Search for the cell housing the specified text and yield its (X, Y) center coordinate. 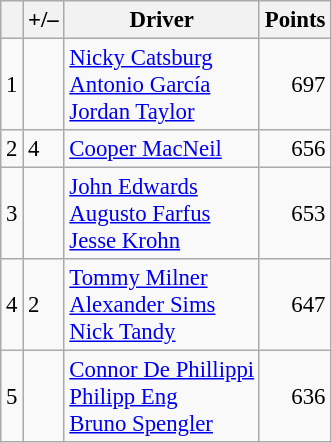
Nicky Catsburg Antonio García Jordan Taylor (162, 85)
John Edwards Augusto Farfus Jesse Krohn (162, 214)
Points (294, 20)
656 (294, 149)
5 (12, 397)
Tommy Milner Alexander Sims Nick Tandy (162, 305)
Cooper MacNeil (162, 149)
636 (294, 397)
Driver (162, 20)
1 (12, 85)
+/– (44, 20)
697 (294, 85)
647 (294, 305)
3 (12, 214)
Connor De Phillippi Philipp Eng Bruno Spengler (162, 397)
653 (294, 214)
